Locate the cell with the specified text and output its [X, Y] center coordinate. 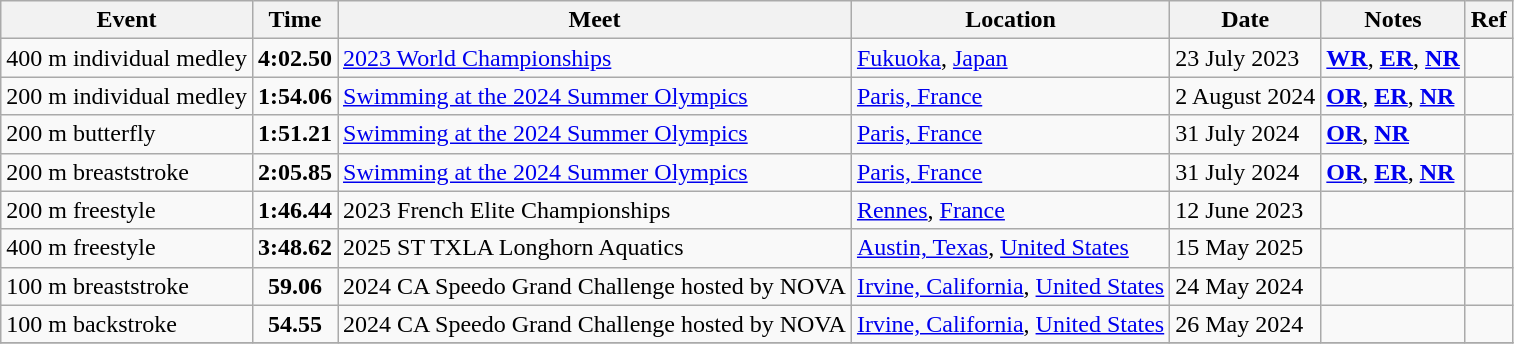
100 m breaststroke [127, 286]
Event [127, 20]
26 May 2024 [1246, 324]
2023 French Elite Championships [595, 210]
400 m individual medley [127, 58]
2023 World Championships [595, 58]
200 m breaststroke [127, 172]
Meet [595, 20]
OR, NR [1393, 134]
2 August 2024 [1246, 96]
2:05.85 [294, 172]
Austin, Texas, United States [1010, 248]
59.06 [294, 286]
15 May 2025 [1246, 248]
23 July 2023 [1246, 58]
2025 ST TXLA Longhorn Aquatics [595, 248]
1:46.44 [294, 210]
200 m butterfly [127, 134]
54.55 [294, 324]
3:48.62 [294, 248]
1:51.21 [294, 134]
Ref [1488, 20]
Location [1010, 20]
Rennes, France [1010, 210]
400 m freestyle [127, 248]
4:02.50 [294, 58]
200 m freestyle [127, 210]
WR, ER, NR [1393, 58]
200 m individual medley [127, 96]
Fukuoka, Japan [1010, 58]
Date [1246, 20]
24 May 2024 [1246, 286]
12 June 2023 [1246, 210]
1:54.06 [294, 96]
Time [294, 20]
100 m backstroke [127, 324]
Notes [1393, 20]
